Locate the cell with the specified text and output its (x, y) center coordinate. 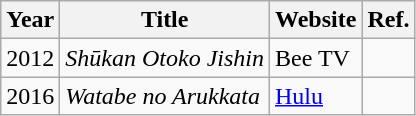
Year (30, 20)
Title (165, 20)
2012 (30, 58)
Shūkan Otoko Jishin (165, 58)
Website (316, 20)
Ref. (388, 20)
2016 (30, 96)
Bee TV (316, 58)
Hulu (316, 96)
Watabe no Arukkata (165, 96)
